Detect which cell encompasses the target text, then output its (x, y) center coordinate. 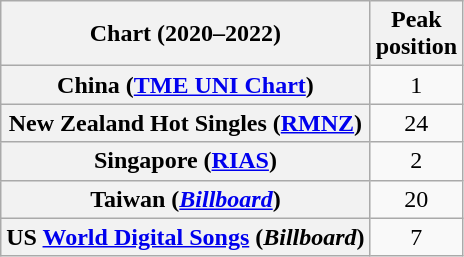
24 (416, 123)
US World Digital Songs (Billboard) (186, 237)
Singapore (RIAS) (186, 161)
7 (416, 237)
2 (416, 161)
Taiwan (Billboard) (186, 199)
Chart (2020–2022) (186, 34)
Peakposition (416, 34)
1 (416, 85)
New Zealand Hot Singles (RMNZ) (186, 123)
20 (416, 199)
China (TME UNI Chart) (186, 85)
